Locate the cell with the specified text and output its [x, y] center coordinate. 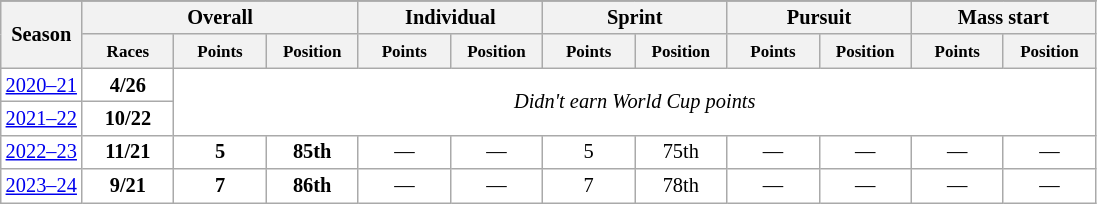
2022–23 [42, 152]
Overall [220, 17]
11/21 [128, 152]
Sprint [635, 17]
Mass start [1003, 17]
Individual [450, 17]
2020–21 [42, 85]
10/22 [128, 118]
Season [42, 34]
4/26 [128, 85]
86th [312, 186]
Races [128, 51]
9/21 [128, 186]
78th [681, 186]
2021–22 [42, 118]
Pursuit [819, 17]
85th [312, 152]
Didn't earn World Cup points [635, 102]
75th [681, 152]
2023–24 [42, 186]
